Provide the (X, Y) coordinate of the cell's center where the given text is located.  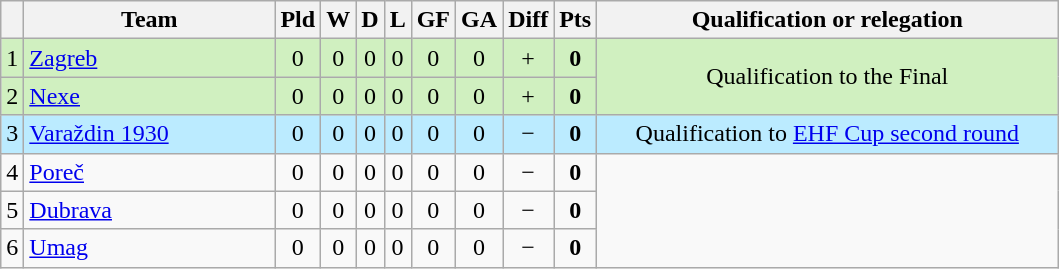
Team (150, 20)
Zagreb (150, 58)
Qualification to EHF Cup second round (828, 134)
Dubrava (150, 210)
5 (12, 210)
3 (12, 134)
L (398, 20)
Pts (576, 20)
1 (12, 58)
Qualification or relegation (828, 20)
Pld (298, 20)
W (338, 20)
Qualification to the Final (828, 77)
Poreč (150, 172)
6 (12, 248)
GA (480, 20)
Diff (528, 20)
Nexe (150, 96)
GF (433, 20)
Umag (150, 248)
D (370, 20)
2 (12, 96)
4 (12, 172)
Varaždin 1930 (150, 134)
